Return (x, y) of the center of cell containing provided text 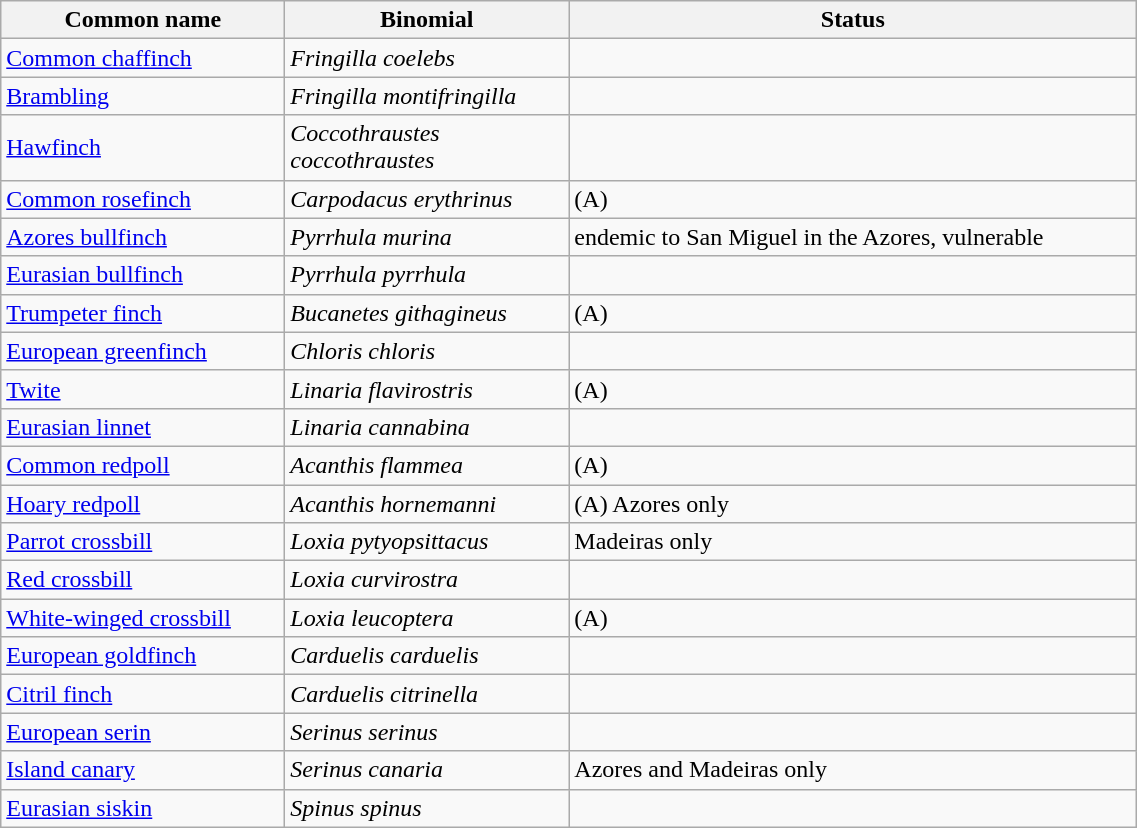
European goldfinch (143, 656)
Common chaffinch (143, 58)
endemic to San Miguel in the Azores, vulnerable (853, 237)
White-winged crossbill (143, 618)
Trumpeter finch (143, 313)
Island canary (143, 770)
Coccothraustes coccothraustes (427, 148)
(A) Azores only (853, 503)
Serinus canaria (427, 770)
Common rosefinch (143, 199)
Eurasian bullfinch (143, 275)
Loxia leucoptera (427, 618)
Brambling (143, 96)
Parrot crossbill (143, 542)
Red crossbill (143, 580)
Acanthis flammea (427, 465)
Binomial (427, 20)
Linaria cannabina (427, 427)
Spinus spinus (427, 808)
Eurasian linnet (143, 427)
Carpodacus erythrinus (427, 199)
Linaria flavirostris (427, 389)
Loxia curvirostra (427, 580)
Azores bullfinch (143, 237)
Common name (143, 20)
Carduelis citrinella (427, 694)
European serin (143, 732)
Hawfinch (143, 148)
European greenfinch (143, 351)
Azores and Madeiras only (853, 770)
Fringilla montifringilla (427, 96)
Fringilla coelebs (427, 58)
Common redpoll (143, 465)
Acanthis hornemanni (427, 503)
Twite (143, 389)
Eurasian siskin (143, 808)
Status (853, 20)
Bucanetes githagineus (427, 313)
Madeiras only (853, 542)
Pyrrhula pyrrhula (427, 275)
Chloris chloris (427, 351)
Citril finch (143, 694)
Loxia pytyopsittacus (427, 542)
Serinus serinus (427, 732)
Pyrrhula murina (427, 237)
Hoary redpoll (143, 503)
Carduelis carduelis (427, 656)
